Extract the (x, y) coordinate from the center of the cell holding the provided text.  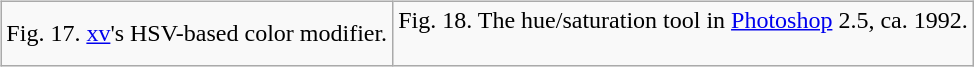
Fig. 18. The hue/saturation tool in Photoshop 2.5, ca. 1992. (684, 34)
Fig. 17. xv's HSV-based color modifier. (197, 34)
